Extract the [X, Y] coordinate from the center of the cell holding the provided text.  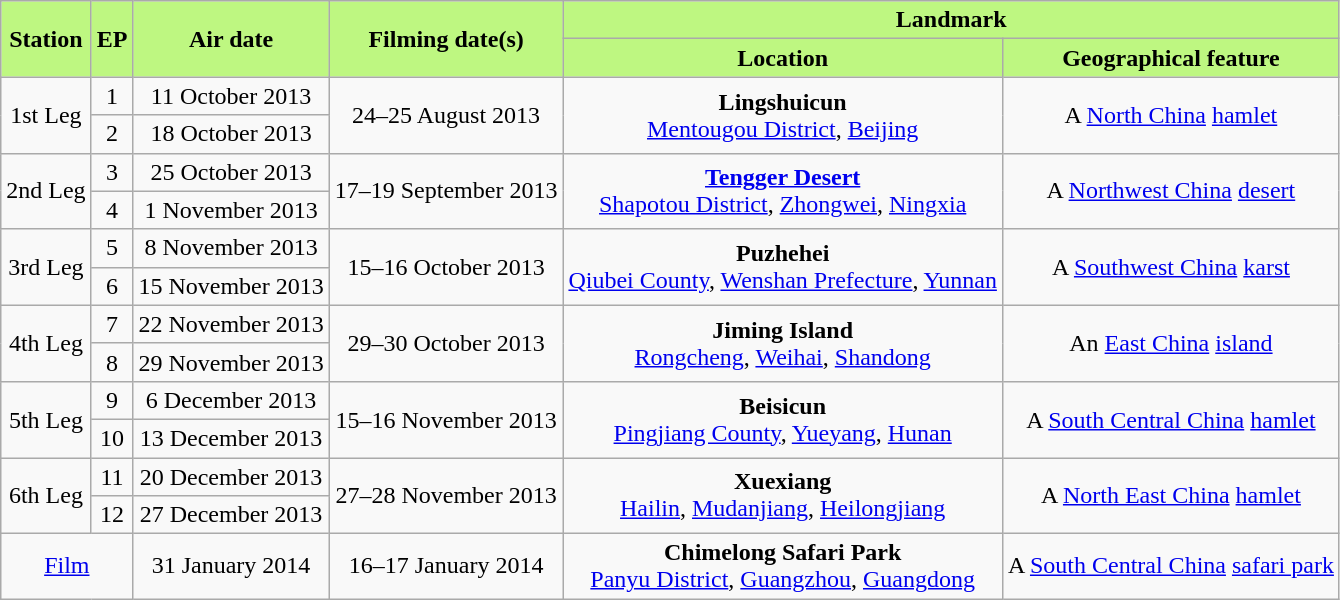
6 December 2013 [231, 400]
A South Central China hamlet [1170, 419]
18 October 2013 [231, 134]
PuzheheiQiubei County, Wenshan Prefecture, Yunnan [783, 267]
3 [112, 172]
22 November 2013 [231, 324]
Tengger DesertShapotou District, Zhongwei, Ningxia [783, 191]
8 November 2013 [231, 248]
Chimelong Safari ParkPanyu District, Guangzhou, Guangdong [783, 566]
7 [112, 324]
11 October 2013 [231, 96]
12 [112, 515]
Film [67, 566]
15–16 October 2013 [446, 267]
10 [112, 438]
16–17 January 2014 [446, 566]
8 [112, 362]
6 [112, 286]
25 October 2013 [231, 172]
11 [112, 477]
Station [46, 39]
15 November 2013 [231, 286]
2nd Leg [46, 191]
24–25 August 2013 [446, 115]
An East China island [1170, 343]
XuexiangHailin, Mudanjiang, Heilongjiang [783, 496]
4 [112, 210]
20 December 2013 [231, 477]
13 December 2013 [231, 438]
Jiming IslandRongcheng, Weihai, Shandong [783, 343]
Geographical feature [1170, 58]
Air date [231, 39]
A Southwest China karst [1170, 267]
5 [112, 248]
4th Leg [46, 343]
BeisicunPingjiang County, Yueyang, Hunan [783, 419]
2 [112, 134]
9 [112, 400]
A South Central China safari park [1170, 566]
17–19 September 2013 [446, 191]
Landmark [952, 20]
29 November 2013 [231, 362]
5th Leg [46, 419]
27–28 November 2013 [446, 496]
29–30 October 2013 [446, 343]
27 December 2013 [231, 515]
1 November 2013 [231, 210]
6th Leg [46, 496]
1st Leg [46, 115]
Filming date(s) [446, 39]
15–16 November 2013 [446, 419]
A North China hamlet [1170, 115]
EP [112, 39]
Location [783, 58]
1 [112, 96]
31 January 2014 [231, 566]
LingshuicunMentougou District, Beijing [783, 115]
A North East China hamlet [1170, 496]
A Northwest China desert [1170, 191]
3rd Leg [46, 267]
